For the text-containing cell, return its midpoint in (X, Y) coordinate format. 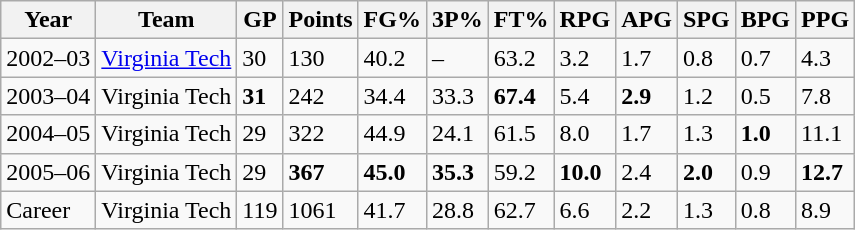
44.9 (392, 134)
3.2 (585, 58)
34.4 (392, 96)
0.5 (765, 96)
11.1 (826, 134)
PPG (826, 20)
367 (320, 172)
RPG (585, 20)
63.2 (521, 58)
1.2 (706, 96)
12.7 (826, 172)
62.7 (521, 210)
119 (260, 210)
3P% (457, 20)
41.7 (392, 210)
1061 (320, 210)
Career (48, 210)
6.6 (585, 210)
BPG (765, 20)
GP (260, 20)
61.5 (521, 134)
59.2 (521, 172)
31 (260, 96)
– (457, 58)
242 (320, 96)
1.0 (765, 134)
35.3 (457, 172)
2005–06 (48, 172)
45.0 (392, 172)
30 (260, 58)
4.3 (826, 58)
0.7 (765, 58)
2002–03 (48, 58)
8.0 (585, 134)
2.9 (647, 96)
FG% (392, 20)
APG (647, 20)
2.4 (647, 172)
Year (48, 20)
24.1 (457, 134)
130 (320, 58)
322 (320, 134)
67.4 (521, 96)
Points (320, 20)
Team (166, 20)
28.8 (457, 210)
0.9 (765, 172)
SPG (706, 20)
2.2 (647, 210)
2004–05 (48, 134)
40.2 (392, 58)
8.9 (826, 210)
2003–04 (48, 96)
2.0 (706, 172)
FT% (521, 20)
7.8 (826, 96)
5.4 (585, 96)
33.3 (457, 96)
10.0 (585, 172)
